Return [x, y] of the center of cell containing provided text 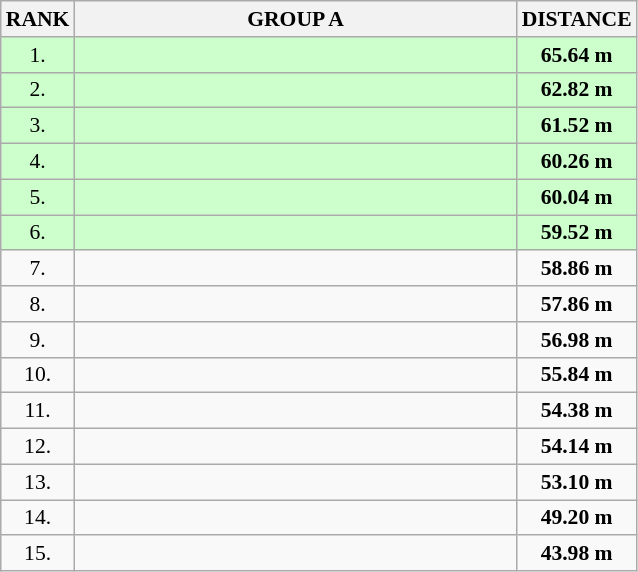
8. [38, 304]
62.82 m [577, 90]
54.14 m [577, 447]
13. [38, 482]
9. [38, 340]
58.86 m [577, 269]
53.10 m [577, 482]
60.04 m [577, 197]
14. [38, 518]
56.98 m [577, 340]
4. [38, 162]
DISTANCE [577, 19]
12. [38, 447]
49.20 m [577, 518]
6. [38, 233]
65.64 m [577, 55]
61.52 m [577, 126]
1. [38, 55]
59.52 m [577, 233]
2. [38, 90]
5. [38, 197]
11. [38, 411]
RANK [38, 19]
15. [38, 554]
55.84 m [577, 375]
57.86 m [577, 304]
10. [38, 375]
3. [38, 126]
54.38 m [577, 411]
7. [38, 269]
60.26 m [577, 162]
43.98 m [577, 554]
GROUP A [295, 19]
